Provide the [x, y] coordinate of the cell's center where the given text is located.  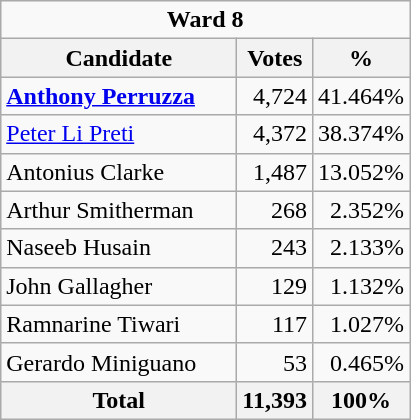
2.133% [362, 248]
Total [119, 400]
Peter Li Preti [119, 134]
11,393 [275, 400]
Ramnarine Tiwari [119, 324]
2.352% [362, 210]
1.132% [362, 286]
129 [275, 286]
1.027% [362, 324]
Votes [275, 58]
0.465% [362, 362]
Arthur Smitherman [119, 210]
243 [275, 248]
4,372 [275, 134]
John Gallagher [119, 286]
1,487 [275, 172]
Ward 8 [206, 20]
41.464% [362, 96]
4,724 [275, 96]
268 [275, 210]
100% [362, 400]
Antonius Clarke [119, 172]
% [362, 58]
Anthony Perruzza [119, 96]
38.374% [362, 134]
Gerardo Miniguano [119, 362]
53 [275, 362]
Naseeb Husain [119, 248]
117 [275, 324]
13.052% [362, 172]
Candidate [119, 58]
